Determine the (X, Y) coordinate at the center of the cell enclosing the given text.  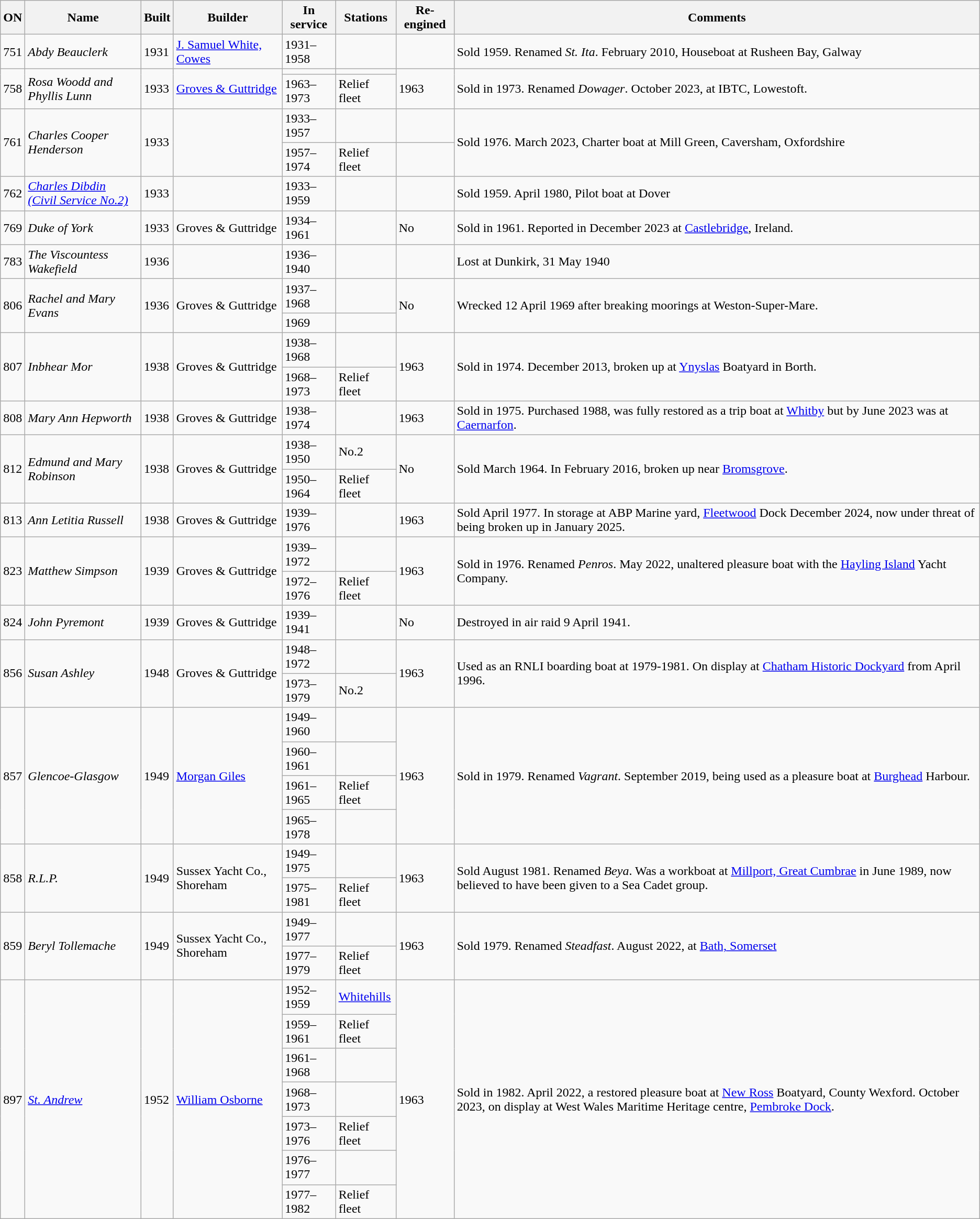
Sold April 1977. In storage at ABP Marine yard, Fleetwood Dock December 2024, now under threat of being broken up in January 2025. (717, 520)
808 (13, 418)
762 (13, 194)
Comments (717, 18)
Charles Dibdin(Civil Service No.2) (83, 194)
Sold in 1973. Renamed Dowager. October 2023, at IBTC, Lowestoft. (717, 88)
Ann Letitia Russell (83, 520)
859 (13, 946)
751 (13, 51)
1977–1979 (309, 963)
1977–1982 (309, 1201)
Glencoe-Glasgow (83, 775)
Destroyed in air raid 9 April 1941. (717, 622)
1961–1968 (309, 1065)
Rosa Woodd and Phyllis Lunn (83, 88)
St. Andrew (83, 1100)
1975–1981 (309, 894)
In service (309, 18)
1963–1973 (309, 91)
Lost at Dunkirk, 31 May 1940 (717, 262)
The Viscountess Wakefield (83, 262)
1936–1940 (309, 262)
1957–1974 (309, 159)
1949–1975 (309, 861)
1938–1974 (309, 418)
1939–1972 (309, 554)
758 (13, 88)
Sold March 1964. In February 2016, broken up near Bromsgrove. (717, 469)
1933–1957 (309, 126)
John Pyremont (83, 622)
Sold in 1975. Purchased 1988, was fully restored as a trip boat at Whitby but by June 2023 was at Caernarfon. (717, 418)
1937–1968 (309, 295)
1960–1961 (309, 758)
Sold 1959. April 1980, Pilot boat at Dover (717, 194)
Sold 1979. Renamed Steadfast. August 2022, at Bath, Somerset (717, 946)
812 (13, 469)
1959–1961 (309, 1032)
1952–1959 (309, 997)
Sold in 1979. Renamed Vagrant. September 2019, being used as a pleasure boat at Burghead Harbour. (717, 775)
Sold 1976. March 2023, Charter boat at Mill Green, Caversham, Oxfordshire (717, 142)
1976–1977 (309, 1168)
Stations (365, 18)
R.L.P. (83, 878)
1934–1961 (309, 227)
1965–1978 (309, 826)
1949–1960 (309, 725)
783 (13, 262)
1972–1976 (309, 589)
Name (83, 18)
Charles Cooper Henderson (83, 142)
Abdy Beauclerk (83, 51)
823 (13, 571)
806 (13, 306)
ON (13, 18)
897 (13, 1100)
Mary Ann Hepworth (83, 418)
1948 (157, 673)
813 (13, 520)
Beryl Tollemache (83, 946)
Inbhear Mor (83, 367)
Built (157, 18)
1952 (157, 1100)
807 (13, 367)
1948–1972 (309, 657)
Morgan Giles (228, 775)
William Osborne (228, 1100)
858 (13, 878)
1938–1950 (309, 452)
Whitehills (365, 997)
1931–1958 (309, 51)
Duke of York (83, 227)
Sold 1959. Renamed St. Ita. February 2010, Houseboat at Rusheen Bay, Galway (717, 51)
J. Samuel White, Cowes (228, 51)
Rachel and Mary Evans (83, 306)
769 (13, 227)
Builder (228, 18)
1931 (157, 51)
Sold in 1976. Renamed Penros. May 2022, unaltered pleasure boat with the Hayling Island Yacht Company. (717, 571)
824 (13, 622)
Used as an RNLI boarding boat at 1979-1981. On display at Chatham Historic Dockyard from April 1996. (717, 673)
1939–1941 (309, 622)
856 (13, 673)
Sold August 1981. Renamed Beya. Was a workboat at Millport, Great Cumbrae in June 1989, now believed to have been given to a Sea Cadet group. (717, 878)
1938–1968 (309, 350)
1950–1964 (309, 486)
Susan Ashley (83, 673)
1939–1976 (309, 520)
857 (13, 775)
Sold in 1961. Reported in December 2023 at Castlebridge, Ireland. (717, 227)
Edmund and Mary Robinson (83, 469)
1961–1965 (309, 793)
Wrecked 12 April 1969 after breaking moorings at Weston-Super-Mare. (717, 306)
1973–1976 (309, 1133)
761 (13, 142)
Sold in 1974. December 2013, broken up at Ynyslas Boatyard in Borth. (717, 367)
Re-engined (425, 18)
1969 (309, 323)
1933–1959 (309, 194)
1973–1979 (309, 690)
1949–1977 (309, 929)
Matthew Simpson (83, 571)
